Return (x, y) of the center of cell containing provided text 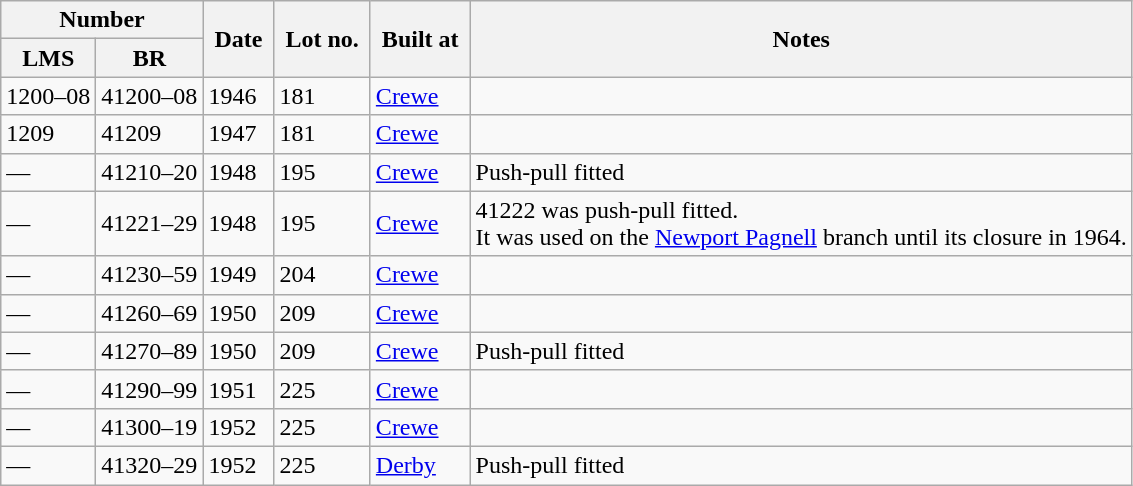
41221–29 (150, 224)
1947 (238, 134)
41222 was push-pull fitted.It was used on the Newport Pagnell branch until its closure in 1964. (801, 224)
1951 (238, 389)
41320–29 (150, 465)
Built at (420, 39)
BR (150, 58)
Lot no. (322, 39)
1946 (238, 96)
204 (322, 275)
Number (102, 20)
41290–99 (150, 389)
LMS (48, 58)
41210–20 (150, 172)
41300–19 (150, 427)
41200–08 (150, 96)
Date (238, 39)
41209 (150, 134)
1949 (238, 275)
41260–69 (150, 313)
1209 (48, 134)
1200–08 (48, 96)
Derby (420, 465)
41270–89 (150, 351)
Notes (801, 39)
41230–59 (150, 275)
